Return (X, Y) of the center of cell containing provided text 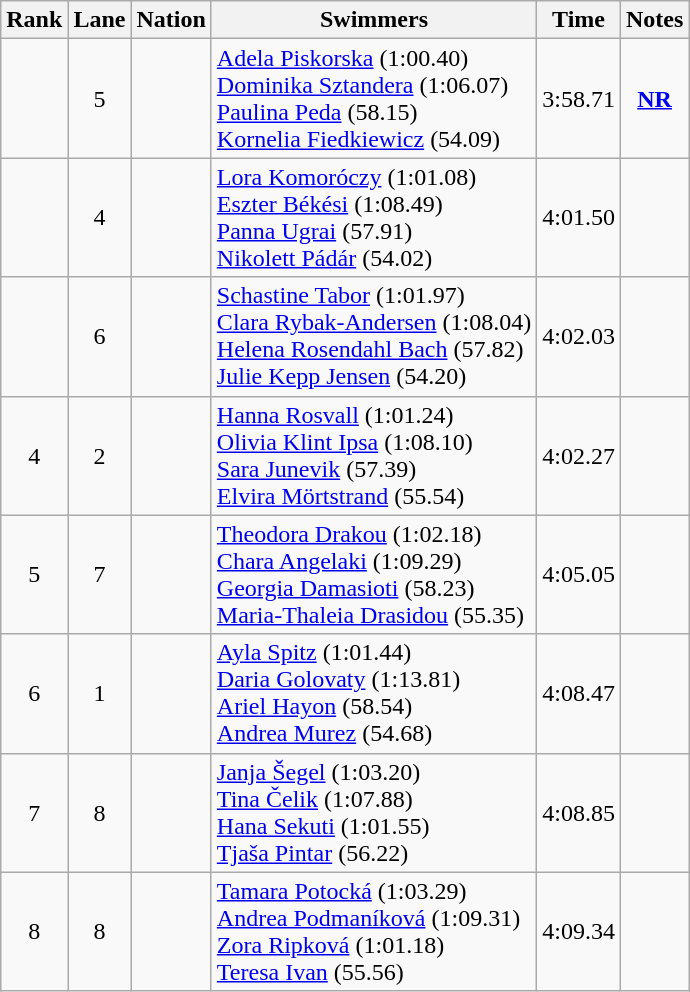
Notes (654, 20)
Adela Piskorska (1:00.40)Dominika Sztandera (1:06.07)Paulina Peda (58.15)Kornelia Fiedkiewicz (54.09) (374, 98)
NR (654, 98)
4:08.47 (579, 694)
Hanna Rosvall (1:01.24)Olivia Klint Ipsa (1:08.10)Sara Junevik (57.39)Elvira Mörtstrand (55.54) (374, 456)
4:01.50 (579, 218)
2 (100, 456)
Schastine Tabor (1:01.97)Clara Rybak-Andersen (1:08.04)Helena Rosendahl Bach (57.82)Julie Kepp Jensen (54.20) (374, 336)
4:08.85 (579, 812)
Lora Komoróczy (1:01.08)Eszter Békési (1:08.49)Panna Ugrai (57.91)Nikolett Pádár (54.02) (374, 218)
Swimmers (374, 20)
Ayla Spitz (1:01.44)Daria Golovaty (1:13.81)Ariel Hayon (58.54)Andrea Murez (54.68) (374, 694)
Time (579, 20)
4:09.34 (579, 932)
Tamara Potocká (1:03.29)Andrea Podmaníková (1:09.31)Zora Ripková (1:01.18)Teresa Ivan (55.56) (374, 932)
4:02.03 (579, 336)
Nation (171, 20)
4:05.05 (579, 574)
Janja Šegel (1:03.20)Tina Čelik (1:07.88)Hana Sekuti (1:01.55)Tjaša Pintar (56.22) (374, 812)
Rank (34, 20)
Lane (100, 20)
3:58.71 (579, 98)
1 (100, 694)
4:02.27 (579, 456)
Theodora Drakou (1:02.18)Chara Angelaki (1:09.29)Georgia Damasioti (58.23)Maria-Thaleia Drasidou (55.35) (374, 574)
